Output the [X, Y] coordinate of the center of the cell containing the given text.  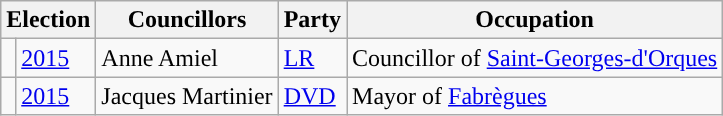
Councillors [187, 20]
Anne Amiel [187, 58]
Election [48, 20]
Jacques Martinier [187, 96]
Party [312, 20]
Mayor of Fabrègues [535, 96]
Councillor of Saint-Georges-d'Orques [535, 58]
LR [312, 58]
Occupation [535, 20]
DVD [312, 96]
